Capture the cell that displays the provided text and extract its (X, Y) central coordinate. 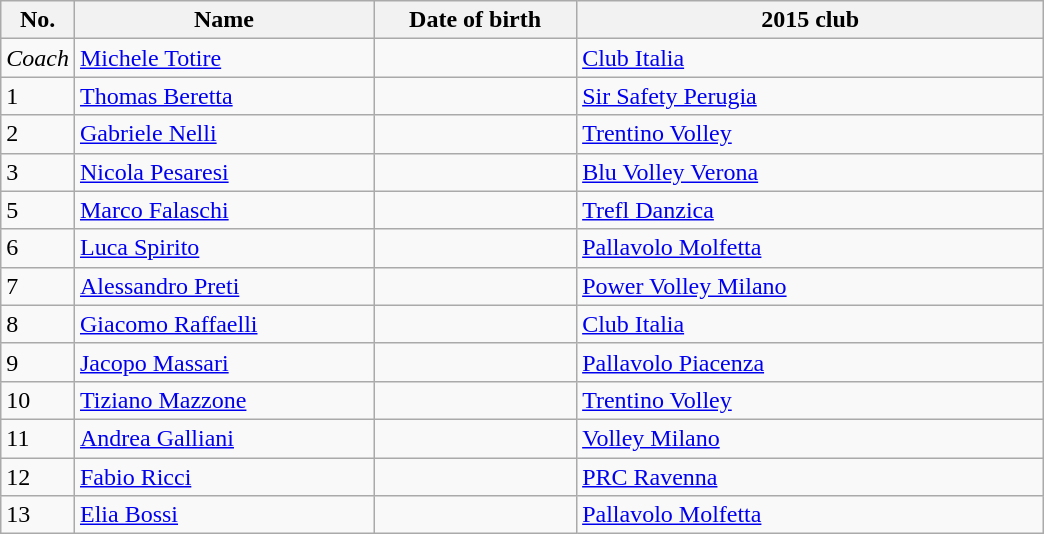
7 (38, 286)
12 (38, 477)
Volley Milano (810, 438)
Andrea Galliani (224, 438)
2 (38, 134)
Trefl Danzica (810, 210)
Luca Spirito (224, 248)
Power Volley Milano (810, 286)
Jacopo Massari (224, 362)
Thomas Beretta (224, 96)
9 (38, 362)
Elia Bossi (224, 515)
Coach (38, 58)
Pallavolo Piacenza (810, 362)
Giacomo Raffaelli (224, 324)
Name (224, 20)
Marco Falaschi (224, 210)
Tiziano Mazzone (224, 400)
3 (38, 172)
Gabriele Nelli (224, 134)
13 (38, 515)
5 (38, 210)
Blu Volley Verona (810, 172)
6 (38, 248)
1 (38, 96)
2015 club (810, 20)
Michele Totire (224, 58)
Date of birth (476, 20)
8 (38, 324)
Sir Safety Perugia (810, 96)
Fabio Ricci (224, 477)
11 (38, 438)
PRC Ravenna (810, 477)
10 (38, 400)
No. (38, 20)
Nicola Pesaresi (224, 172)
Alessandro Preti (224, 286)
